Determine the (x, y) coordinate at the center of the cell enclosing the given text.  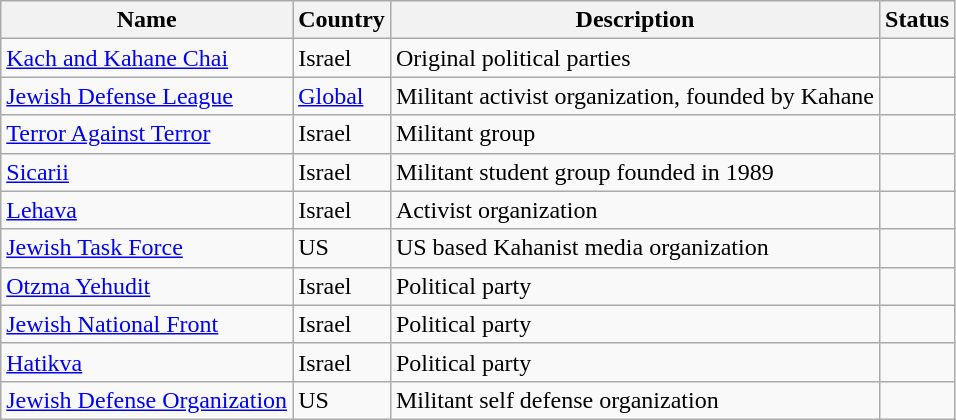
Lehava (147, 210)
Jewish Defense Organization (147, 400)
Description (634, 20)
Activist organization (634, 210)
Jewish Defense League (147, 96)
Militant activist organization, founded by Kahane (634, 96)
Name (147, 20)
Hatikva (147, 362)
Jewish National Front (147, 324)
Original political parties (634, 58)
Sicarii (147, 172)
Terror Against Terror (147, 134)
Kach and Kahane Chai (147, 58)
Otzma Yehudit (147, 286)
Status (918, 20)
Jewish Task Force (147, 248)
Country (342, 20)
Militant self defense organization (634, 400)
Global (342, 96)
Militant student group founded in 1989 (634, 172)
US based Kahanist media organization (634, 248)
Militant group (634, 134)
